Detect which cell encompasses the target text, then output its [x, y] center coordinate. 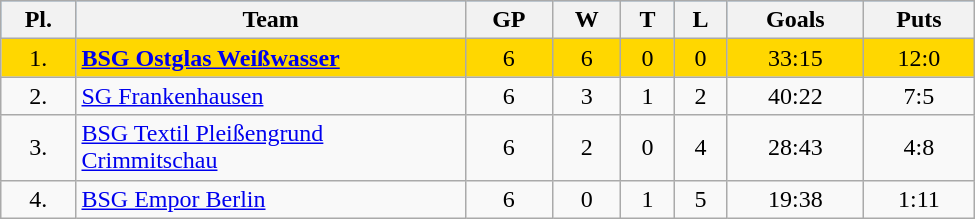
4:8 [920, 148]
1. [38, 58]
BSG Textil Pleißengrund Crimmitschau [270, 148]
Goals [796, 20]
5 [700, 199]
19:38 [796, 199]
BSG Empor Berlin [270, 199]
7:5 [920, 96]
L [700, 20]
33:15 [796, 58]
W [586, 20]
GP [508, 20]
1:11 [920, 199]
Puts [920, 20]
2. [38, 96]
BSG Ostglas Weißwasser [270, 58]
3. [38, 148]
3 [586, 96]
4 [700, 148]
28:43 [796, 148]
12:0 [920, 58]
4. [38, 199]
SG Frankenhausen [270, 96]
40:22 [796, 96]
Pl. [38, 20]
Team [270, 20]
T [648, 20]
